Pinpoint the cell where the given text exists, returning its [X, Y] midpoint coordinate. 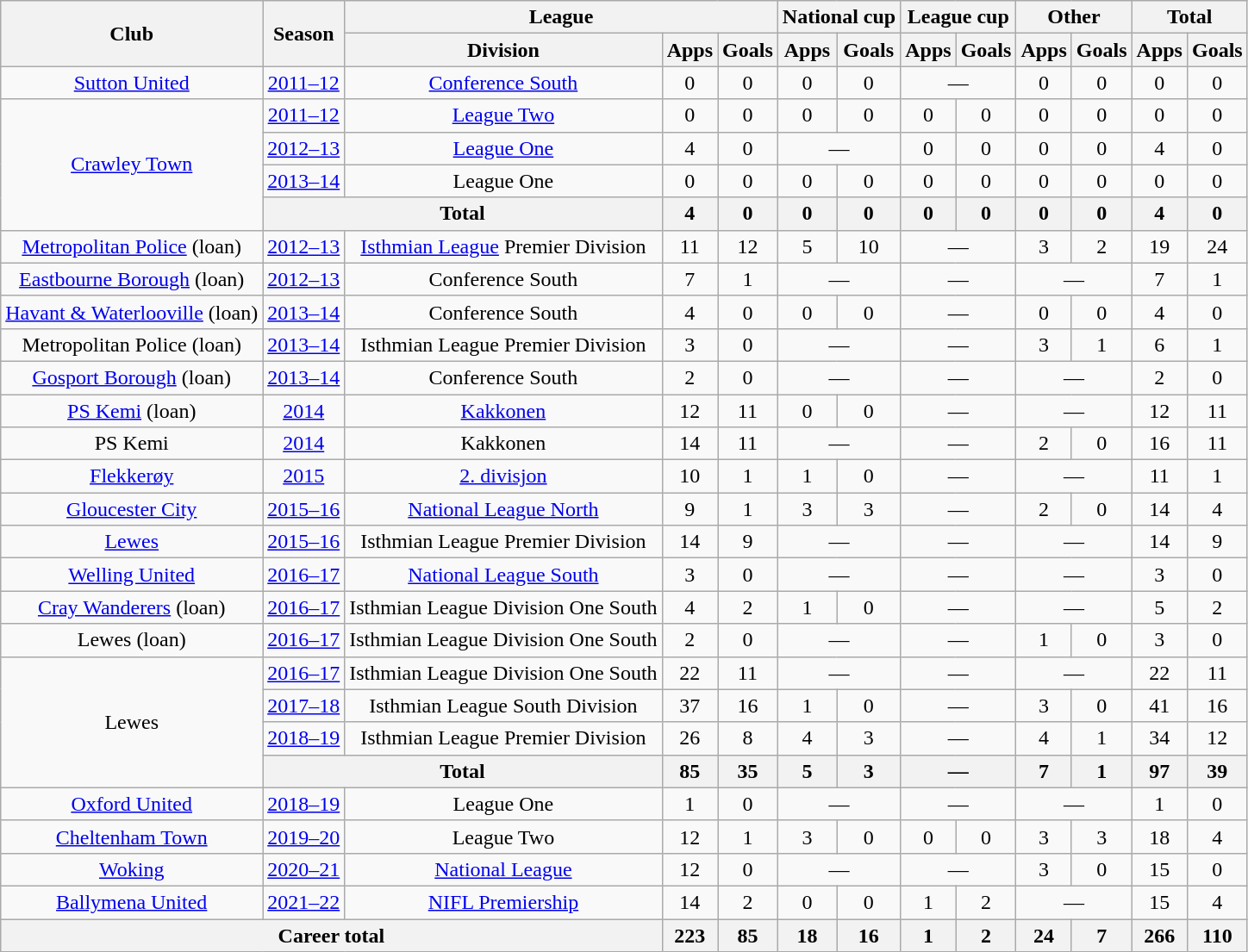
97 [1159, 771]
Isthmian League South Division [503, 706]
Career total [331, 935]
Eastbourne Borough (loan) [132, 279]
National League North [503, 509]
Season [303, 34]
110 [1217, 935]
Cheltenham Town [132, 837]
Oxford United [132, 804]
34 [1159, 738]
Sutton United [132, 83]
Other [1074, 17]
35 [748, 771]
National League [503, 869]
Gosport Borough (loan) [132, 377]
Ballymena United [132, 902]
National League South [503, 575]
223 [690, 935]
Cray Wanderers (loan) [132, 607]
PS Kemi (loan) [132, 411]
Club [132, 34]
Lewes (loan) [132, 640]
PS Kemi [132, 444]
19 [1159, 246]
Woking [132, 869]
Havant & Waterlooville (loan) [132, 312]
26 [690, 738]
37 [690, 706]
2015 [303, 476]
41 [1159, 706]
2021–22 [303, 902]
NIFL Premiership [503, 902]
2019–20 [303, 837]
2020–21 [303, 869]
8 [748, 738]
Division [503, 50]
League [562, 17]
Welling United [132, 575]
Crawley Town [132, 165]
266 [1159, 935]
National cup [839, 17]
Gloucester City [132, 509]
39 [1217, 771]
Flekkerøy [132, 476]
2017–18 [303, 706]
2. divisjon [503, 476]
6 [1159, 345]
League cup [958, 17]
